Locate the cell with the specified text and output its [x, y] center coordinate. 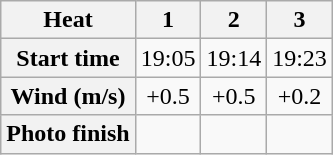
2 [234, 20]
Photo finish [68, 134]
19:23 [300, 58]
19:05 [168, 58]
3 [300, 20]
1 [168, 20]
Start time [68, 58]
Heat [68, 20]
+0.2 [300, 96]
Wind (m/s) [68, 96]
19:14 [234, 58]
